Return [x, y] of the center of cell containing provided text 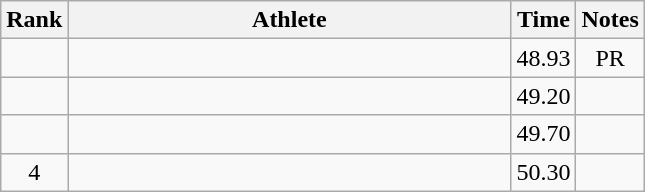
4 [34, 172]
Notes [610, 20]
50.30 [544, 172]
Time [544, 20]
PR [610, 58]
Athlete [290, 20]
48.93 [544, 58]
49.20 [544, 96]
49.70 [544, 134]
Rank [34, 20]
